Provide the [X, Y] coordinate of the cell's center where the given text is located.  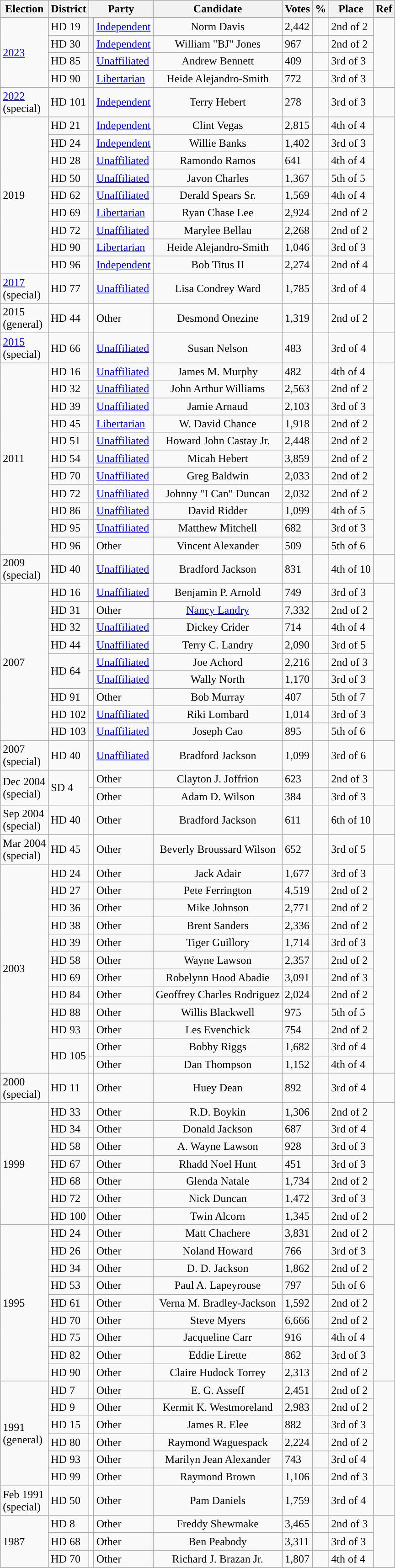
David Ridder [218, 510]
HD 105 [69, 1056]
483 [297, 348]
Mike Johnson [218, 908]
3,859 [297, 458]
743 [297, 1460]
1,306 [297, 1111]
Feb 1991(special) [25, 1501]
2007 [25, 663]
HD 86 [69, 510]
Howard John Castay Jr. [218, 441]
3,311 [297, 1541]
1,682 [297, 1047]
SD 4 [69, 787]
Clint Vegas [218, 126]
HD 9 [69, 1407]
Dickey Crider [218, 627]
2,357 [297, 960]
William "BJ" Jones [218, 44]
Marilyn Jean Alexander [218, 1460]
HD 21 [69, 126]
1,014 [297, 714]
Wayne Lawson [218, 960]
1,862 [297, 1268]
Richard J. Brazan Jr. [218, 1559]
Ref [384, 9]
Votes [297, 9]
1,170 [297, 680]
Claire Hudock Torrey [218, 1372]
2,024 [297, 995]
3,831 [297, 1233]
Willie Banks [218, 143]
967 [297, 44]
2,983 [297, 1407]
451 [297, 1164]
2019 [25, 196]
2007(special) [25, 755]
6th of 10 [351, 820]
Susan Nelson [218, 348]
HD 53 [69, 1286]
HD 51 [69, 441]
HD 84 [69, 995]
D. D. Jackson [218, 1268]
HD 100 [69, 1216]
Willis Blackwell [218, 1012]
749 [297, 593]
895 [297, 732]
HD 80 [69, 1442]
HD 102 [69, 714]
Ramondo Ramos [218, 160]
1,714 [297, 943]
4th of 5 [351, 510]
1,152 [297, 1064]
Ryan Chase Lee [218, 213]
HD 31 [69, 610]
Freddy Shewmake [218, 1524]
409 [297, 61]
HD 54 [69, 458]
3,465 [297, 1524]
2000(special) [25, 1088]
1987 [25, 1541]
509 [297, 545]
384 [297, 796]
Bobby Riggs [218, 1047]
1,734 [297, 1181]
Norm Davis [218, 27]
1,319 [297, 318]
Noland Howard [218, 1251]
HD 95 [69, 528]
3,091 [297, 978]
Twin Alcorn [218, 1216]
John Arthur Williams [218, 389]
Place [351, 9]
Nick Duncan [218, 1199]
882 [297, 1424]
Jacqueline Carr [218, 1338]
HD 85 [69, 61]
652 [297, 849]
2,032 [297, 493]
5th of 7 [351, 697]
2015(special) [25, 348]
HD 91 [69, 697]
2,090 [297, 645]
2,563 [297, 389]
HD 67 [69, 1164]
Glenda Natale [218, 1181]
2,268 [297, 230]
2009(special) [25, 569]
797 [297, 1286]
Donald Jackson [218, 1129]
1,367 [297, 178]
2,442 [297, 27]
2,224 [297, 1442]
HD 77 [69, 289]
1,569 [297, 195]
278 [297, 102]
HD 19 [69, 27]
407 [297, 697]
R.D. Boykin [218, 1111]
1,759 [297, 1501]
2011 [25, 459]
Lisa Condrey Ward [218, 289]
HD 7 [69, 1390]
HD 30 [69, 44]
Robelynn Hood Abadie [218, 978]
Nancy Landry [218, 610]
Benjamin P. Arnold [218, 593]
Beverly Broussard Wilson [218, 849]
James M. Murphy [218, 372]
HD 36 [69, 908]
754 [297, 1030]
2,448 [297, 441]
Johnny "I Can" Duncan [218, 493]
HD 82 [69, 1355]
3rd of 6 [351, 755]
714 [297, 627]
Andrew Bennett [218, 61]
687 [297, 1129]
641 [297, 160]
Clayton J. Joffrion [218, 779]
1,106 [297, 1477]
James R. Elee [218, 1424]
611 [297, 820]
1,677 [297, 873]
Matt Chachere [218, 1233]
HD 88 [69, 1012]
W. David Chance [218, 424]
Dan Thompson [218, 1064]
Geoffrey Charles Rodriguez [218, 995]
Wally North [218, 680]
772 [297, 79]
1995 [25, 1303]
HD 64 [69, 671]
Adam D. Wilson [218, 796]
Steve Myers [218, 1320]
Tiger Guillory [218, 943]
Javon Charles [218, 178]
Jamie Arnaud [218, 406]
Terry Hebert [218, 102]
1999 [25, 1164]
766 [297, 1251]
HD 66 [69, 348]
2022(special) [25, 102]
HD 15 [69, 1424]
892 [297, 1088]
2,313 [297, 1372]
HD 38 [69, 925]
Paul A. Lapeyrouse [218, 1286]
Joseph Cao [218, 732]
Election [25, 9]
2,451 [297, 1390]
2,771 [297, 908]
Joe Achord [218, 662]
6,666 [297, 1320]
1,472 [297, 1199]
831 [297, 569]
Greg Baldwin [218, 476]
Brent Sanders [218, 925]
2015(general) [25, 318]
Les Evenchick [218, 1030]
E. G. Asseff [218, 1390]
2023 [25, 53]
623 [297, 779]
Huey Dean [218, 1088]
Derald Spears Sr. [218, 195]
2,033 [297, 476]
1,402 [297, 143]
HD 33 [69, 1111]
975 [297, 1012]
Desmond Onezine [218, 318]
Riki Lombard [218, 714]
HD 101 [69, 102]
1991(general) [25, 1433]
Micah Hebert [218, 458]
2,815 [297, 126]
Pete Ferrington [218, 891]
4,519 [297, 891]
1,918 [297, 424]
4th of 10 [351, 569]
Terry C. Landry [218, 645]
1,785 [297, 289]
HD 99 [69, 1477]
2,274 [297, 265]
HD 75 [69, 1338]
Ben Peabody [218, 1541]
916 [297, 1338]
HD 27 [69, 891]
682 [297, 528]
928 [297, 1146]
District [69, 9]
2,924 [297, 213]
HD 61 [69, 1303]
1,046 [297, 248]
Rhadd Noel Hunt [218, 1164]
HD 62 [69, 195]
A. Wayne Lawson [218, 1146]
7,332 [297, 610]
Dec 2004(special) [25, 787]
Matthew Mitchell [218, 528]
HD 103 [69, 732]
Bob Murray [218, 697]
HD 8 [69, 1524]
2nd of 4 [351, 265]
HD 26 [69, 1251]
% [321, 9]
Marylee Bellau [218, 230]
Pam Daniels [218, 1501]
Candidate [218, 9]
1,345 [297, 1216]
2,103 [297, 406]
1,807 [297, 1559]
Bob Titus II [218, 265]
Jack Adair [218, 873]
Verna M. Bradley-Jackson [218, 1303]
2,216 [297, 662]
Mar 2004(special) [25, 849]
2,336 [297, 925]
Eddie Lirette [218, 1355]
Kermit K. Westmoreland [218, 1407]
Raymond Waguespack [218, 1442]
Raymond Brown [218, 1477]
862 [297, 1355]
Party [121, 9]
Vincent Alexander [218, 545]
2017(special) [25, 289]
1,592 [297, 1303]
HD 28 [69, 160]
482 [297, 372]
Sep 2004(special) [25, 820]
HD 11 [69, 1088]
2003 [25, 969]
